Output the (X, Y) coordinate of the center of the cell containing the given text.  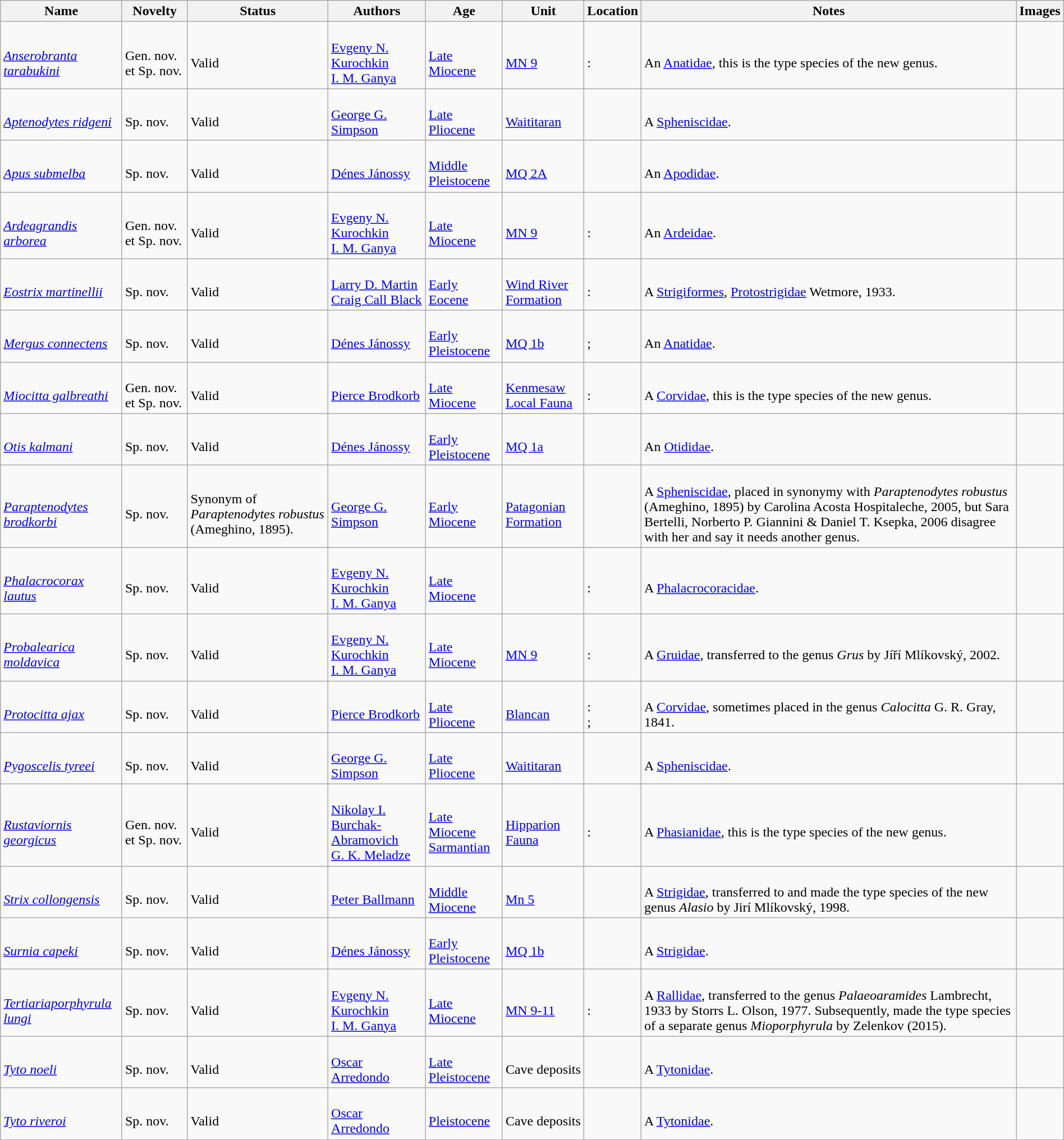
Larry D. MartinCraig Call Black (377, 284)
Ardeagrandis arborea (62, 226)
Late Pleistocene (464, 1062)
Late MioceneSarmantian (464, 825)
Synonym of Paraptenodytes robustus (Ameghino, 1895). (258, 506)
Tyto noeli (62, 1062)
Apus submelba (62, 166)
Hipparion Fauna (543, 825)
Eostrix martinellii (62, 284)
A Phalacrocoracidae. (829, 580)
:; (613, 707)
An Anatidae. (829, 336)
A Gruidae, transferred to the genus Grus by Jíří Mlíkovský, 2002. (829, 647)
Anserobranta tarabukini (62, 55)
A Corvidae, sometimes placed in the genus Calocitta G. R. Gray, 1841. (829, 707)
An Otididae. (829, 439)
Protocitta ajax (62, 707)
Authors (377, 11)
Age (464, 11)
An Ardeidae. (829, 226)
An Apodidae. (829, 166)
Name (62, 11)
Novelty (155, 11)
Patagonian Formation (543, 506)
Phalacrocorax lautus (62, 580)
Peter Ballmann (377, 892)
Nikolay I. Burchak-AbramovichG. K. Meladze (377, 825)
Wind River Formation (543, 284)
Otis kalmani (62, 439)
Early Miocene (464, 506)
Surnia capeki (62, 944)
Pleistocene (464, 1114)
Notes (829, 11)
Middle Pleistocene (464, 166)
MN 9-11 (543, 1003)
Miocitta galbreathi (62, 388)
A Strigidae. (829, 944)
A Corvidae, this is the type species of the new genus. (829, 388)
Strix collongensis (62, 892)
Paraptenodytes brodkorbi (62, 506)
Unit (543, 11)
Status (258, 11)
Pygoscelis tyreei (62, 759)
Probalearica moldavica (62, 647)
Middle Miocene (464, 892)
A Strigidae, transferred to and made the type species of the new genus Alasio by Jirí Mlíkovský, 1998. (829, 892)
Images (1040, 11)
Mn 5 (543, 892)
; (613, 336)
Mergus connectens (62, 336)
A Strigiformes, Protostrigidae Wetmore, 1933. (829, 284)
An Anatidae, this is the type species of the new genus. (829, 55)
MQ 2A (543, 166)
Tyto riveroi (62, 1114)
Blancan (543, 707)
Rustaviornis georgicus (62, 825)
Early Eocene (464, 284)
Aptenodytes ridgeni (62, 114)
Tertiariaporphyrula lungi (62, 1003)
Location (613, 11)
A Phasianidae, this is the type species of the new genus. (829, 825)
MQ 1a (543, 439)
Kenmesaw Local Fauna (543, 388)
